Provide the [X, Y] coordinate of the cell's center where the given text is located.  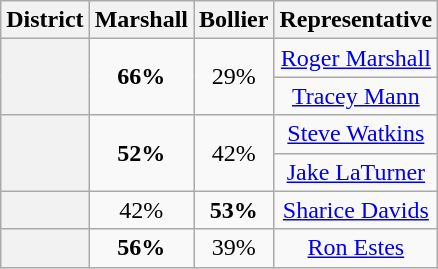
Roger Marshall [356, 58]
Representative [356, 20]
53% [234, 210]
Bollier [234, 20]
Steve Watkins [356, 134]
Tracey Mann [356, 96]
66% [141, 77]
Jake LaTurner [356, 172]
Sharice Davids [356, 210]
District [45, 20]
Marshall [141, 20]
Ron Estes [356, 248]
56% [141, 248]
29% [234, 77]
39% [234, 248]
52% [141, 153]
